For the text-containing cell, return its midpoint in [x, y] coordinate format. 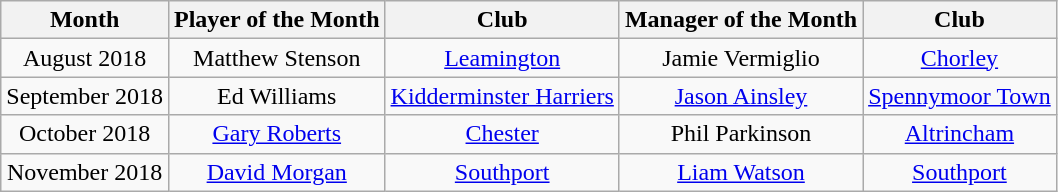
Ed Williams [276, 96]
Manager of the Month [740, 20]
Leamington [502, 58]
Month [85, 20]
Kidderminster Harriers [502, 96]
Chorley [960, 58]
Liam Watson [740, 172]
David Morgan [276, 172]
Phil Parkinson [740, 134]
Gary Roberts [276, 134]
August 2018 [85, 58]
November 2018 [85, 172]
Player of the Month [276, 20]
Spennymoor Town [960, 96]
Altrincham [960, 134]
October 2018 [85, 134]
September 2018 [85, 96]
Chester [502, 134]
Jason Ainsley [740, 96]
Jamie Vermiglio [740, 58]
Matthew Stenson [276, 58]
